Provide the (X, Y) coordinate of the cell's center where the given text is located.  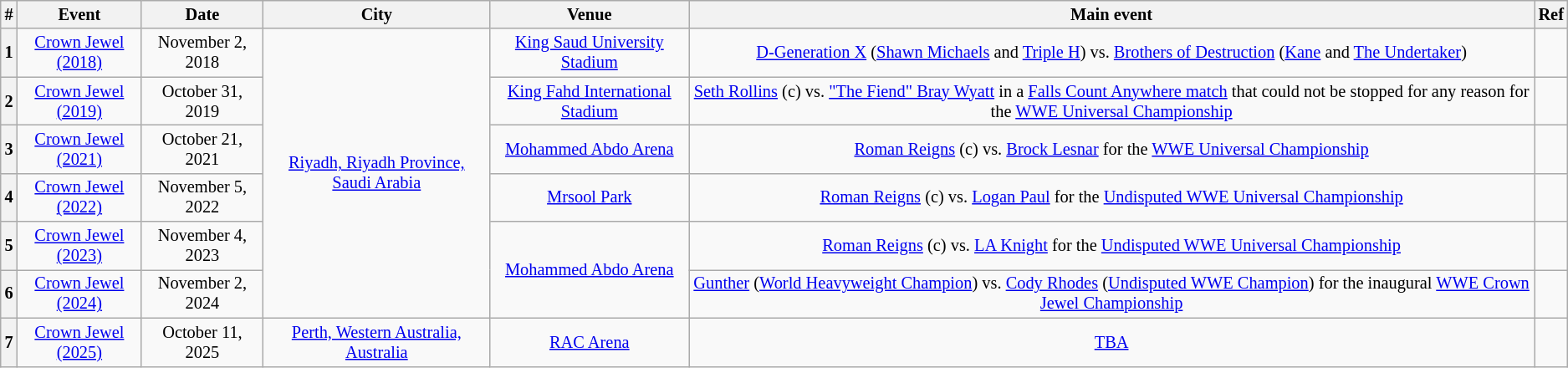
Date (202, 14)
Crown Jewel (2018) (80, 53)
November 2, 2024 (202, 294)
October 21, 2021 (202, 149)
Venue (590, 14)
Gunther (World Heavyweight Champion) vs. Cody Rhodes (Undisputed WWE Champion) for the inaugural WWE Crown Jewel Championship (1112, 294)
Crown Jewel (2022) (80, 197)
City (376, 14)
4 (9, 197)
October 31, 2019 (202, 101)
1 (9, 53)
Roman Reigns (c) vs. Logan Paul for the Undisputed WWE Universal Championship (1112, 197)
Roman Reigns (c) vs. LA Knight for the Undisputed WWE Universal Championship (1112, 246)
November 5, 2022 (202, 197)
Ref (1551, 14)
TBA (1112, 342)
October 11, 2025 (202, 342)
6 (9, 294)
# (9, 14)
Crown Jewel (2024) (80, 294)
3 (9, 149)
Main event (1112, 14)
5 (9, 246)
Roman Reigns (c) vs. Brock Lesnar for the WWE Universal Championship (1112, 149)
Perth, Western Australia, Australia (376, 342)
Riyadh, Riyadh Province, Saudi Arabia (376, 173)
Crown Jewel (2021) (80, 149)
November 4, 2023 (202, 246)
Mrsool Park (590, 197)
November 2, 2018 (202, 53)
RAC Arena (590, 342)
King Fahd International Stadium (590, 101)
Crown Jewel (2025) (80, 342)
7 (9, 342)
King Saud University Stadium (590, 53)
Crown Jewel (2023) (80, 246)
Crown Jewel (2019) (80, 101)
2 (9, 101)
Event (80, 14)
D-Generation X (Shawn Michaels and Triple H) vs. Brothers of Destruction (Kane and The Undertaker) (1112, 53)
